Capture the cell that displays the provided text and extract its (x, y) central coordinate. 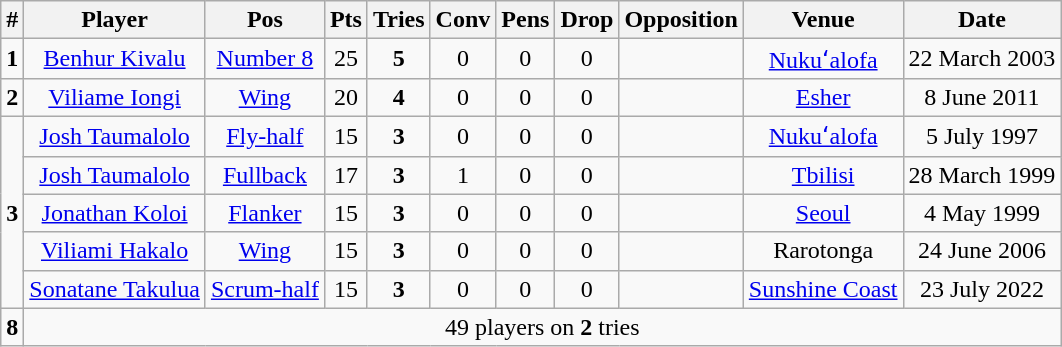
4 May 1999 (982, 213)
Pos (264, 20)
Tries (398, 20)
20 (346, 97)
22 March 2003 (982, 59)
Fly-half (264, 136)
Pens (526, 20)
Pts (346, 20)
5 (398, 59)
17 (346, 175)
2 (12, 97)
Tbilisi (823, 175)
Number 8 (264, 59)
8 (12, 327)
Date (982, 20)
Viliame Iongi (115, 97)
Flanker (264, 213)
Viliami Hakalo (115, 251)
Player (115, 20)
Benhur Kivalu (115, 59)
28 March 1999 (982, 175)
5 July 1997 (982, 136)
Scrum-half (264, 289)
Drop (587, 20)
23 July 2022 (982, 289)
Rarotonga (823, 251)
Fullback (264, 175)
24 June 2006 (982, 251)
49 players on 2 tries (542, 327)
Sunshine Coast (823, 289)
Opposition (681, 20)
Venue (823, 20)
Conv (463, 20)
Esher (823, 97)
Sonatane Takulua (115, 289)
25 (346, 59)
4 (398, 97)
8 June 2011 (982, 97)
Seoul (823, 213)
# (12, 20)
Jonathan Koloi (115, 213)
